From the cell containing the given text, extract its center point as (X, Y) coordinate. 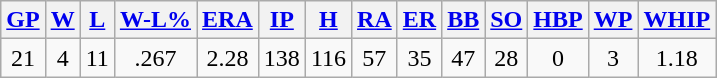
3 (613, 58)
21 (23, 58)
WP (613, 20)
L (97, 20)
GP (23, 20)
1.18 (677, 58)
ERA (228, 20)
57 (375, 58)
2.28 (228, 58)
116 (328, 58)
WHIP (677, 20)
11 (97, 58)
W (62, 20)
ER (419, 20)
H (328, 20)
SO (506, 20)
.267 (155, 58)
IP (282, 20)
35 (419, 58)
4 (62, 58)
W-L% (155, 20)
138 (282, 58)
0 (558, 58)
BB (464, 20)
28 (506, 58)
47 (464, 58)
HBP (558, 20)
RA (375, 20)
